For the text-containing cell, return its midpoint in [X, Y] coordinate format. 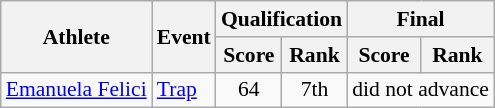
did not advance [420, 90]
Emanuela Felici [76, 90]
7th [314, 90]
64 [249, 90]
Event [184, 36]
Athlete [76, 36]
Trap [184, 90]
Final [420, 19]
Qualification [282, 19]
